For the text-containing cell, return its midpoint in [X, Y] coordinate format. 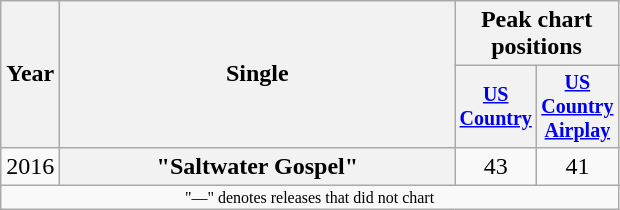
"—" denotes releases that did not chart [310, 197]
US Country [496, 106]
Peak chart positions [536, 34]
41 [578, 166]
US Country Airplay [578, 106]
Single [258, 74]
43 [496, 166]
Year [30, 74]
"Saltwater Gospel" [258, 166]
2016 [30, 166]
